From the cell containing the given text, extract its center point as [x, y] coordinate. 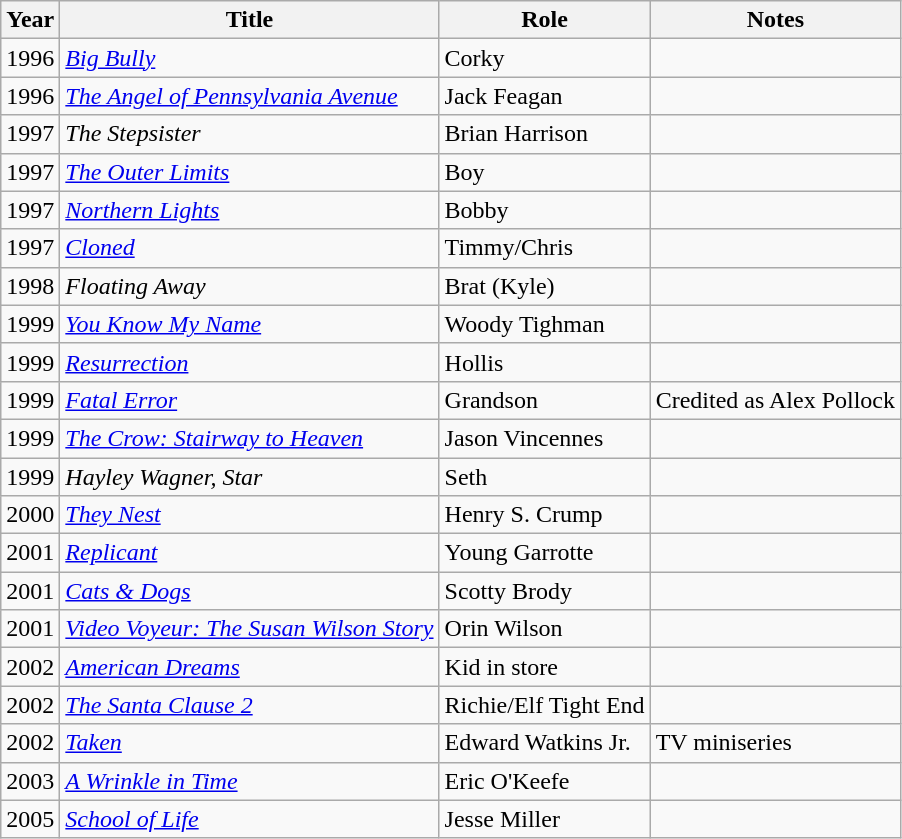
The Crow: Stairway to Heaven [250, 438]
1998 [30, 286]
A Wrinkle in Time [250, 781]
Young Garrotte [544, 553]
Richie/Elf Tight End [544, 705]
The Outer Limits [250, 172]
2005 [30, 819]
Role [544, 20]
Woody Tighman [544, 324]
2000 [30, 515]
Orin Wilson [544, 629]
Jack Feagan [544, 96]
Henry S. Crump [544, 515]
The Stepsister [250, 134]
The Santa Clause 2 [250, 705]
TV miniseries [775, 743]
Edward Watkins Jr. [544, 743]
2003 [30, 781]
You Know My Name [250, 324]
Big Bully [250, 58]
Notes [775, 20]
Jesse Miller [544, 819]
Seth [544, 477]
School of Life [250, 819]
Taken [250, 743]
Brat (Kyle) [544, 286]
Video Voyeur: The Susan Wilson Story [250, 629]
Corky [544, 58]
Year [30, 20]
Fatal Error [250, 400]
Brian Harrison [544, 134]
Floating Away [250, 286]
They Nest [250, 515]
Cats & Dogs [250, 591]
Boy [544, 172]
American Dreams [250, 667]
The Angel of Pennsylvania Avenue [250, 96]
Cloned [250, 248]
Replicant [250, 553]
Hayley Wagner, Star [250, 477]
Scotty Brody [544, 591]
Credited as Alex Pollock [775, 400]
Grandson [544, 400]
Hollis [544, 362]
Jason Vincennes [544, 438]
Northern Lights [250, 210]
Eric O'Keefe [544, 781]
Bobby [544, 210]
Timmy/Chris [544, 248]
Title [250, 20]
Kid in store [544, 667]
Resurrection [250, 362]
